Extract the [X, Y] coordinate from the center of the cell holding the provided text.  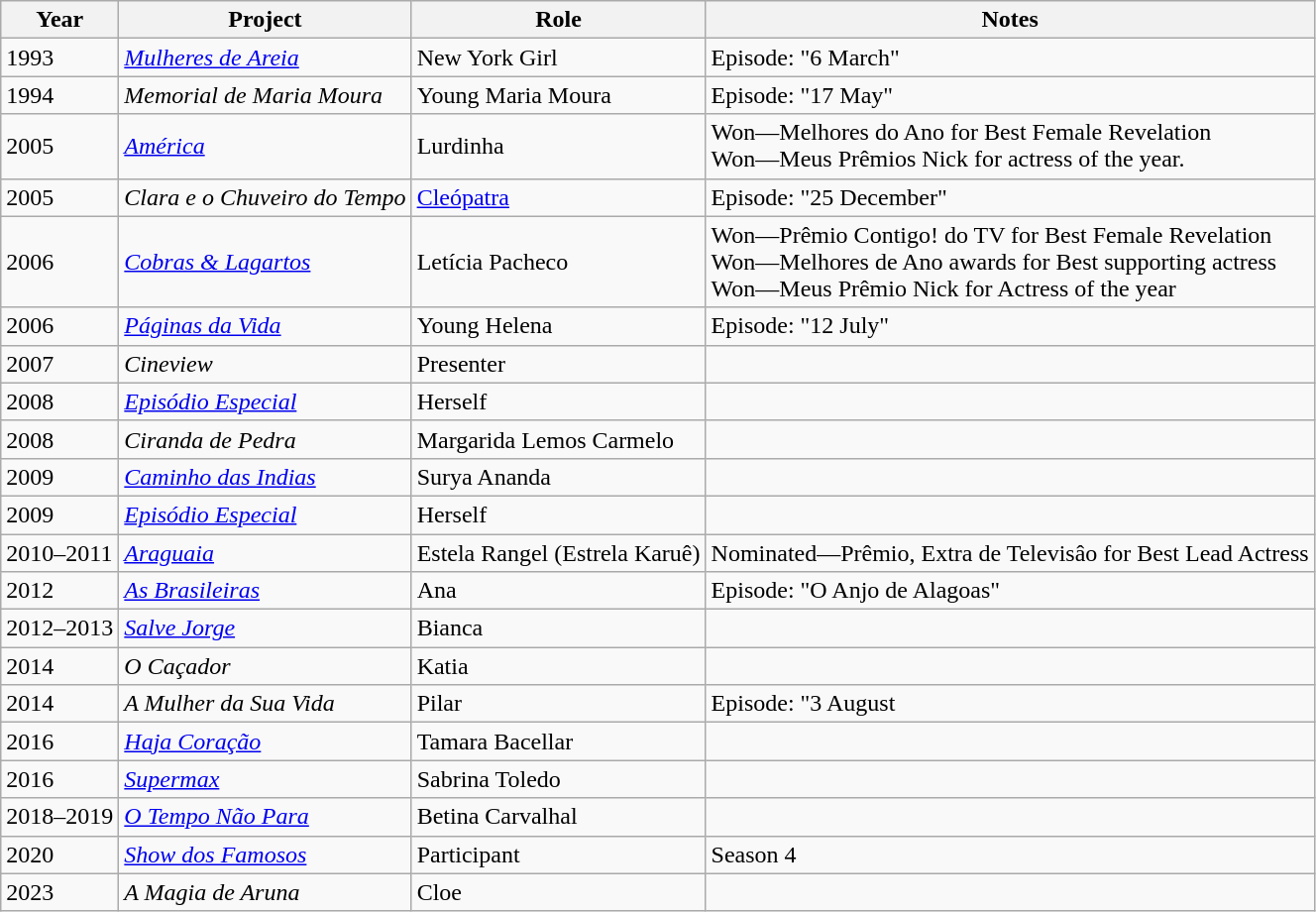
Caminho das Indias [266, 477]
Bianca [559, 628]
Supermax [266, 779]
Pilar [559, 704]
Role [559, 20]
O Tempo Não Para [266, 817]
Memorial de Maria Moura [266, 95]
2018–2019 [59, 817]
Year [59, 20]
Margarida Lemos Carmelo [559, 439]
Cleópatra [559, 197]
Clara e o Chuveiro do Tempo [266, 197]
Ciranda de Pedra [266, 439]
Episode: "3 August [1010, 704]
Young Maria Moura [559, 95]
Sabrina Toledo [559, 779]
Won—Melhores do Ano for Best Female RevelationWon—Meus Prêmios Nick for actress of the year. [1010, 147]
Betina Carvalhal [559, 817]
América [266, 147]
Project [266, 20]
Cobras & Lagartos [266, 262]
1993 [59, 57]
Participant [559, 855]
Ana [559, 591]
As Brasileiras [266, 591]
Cloe [559, 892]
2010–2011 [59, 552]
Letícia Pacheco [559, 262]
Episode: "6 March" [1010, 57]
Episode: "25 December" [1010, 197]
Cineview [266, 364]
Katia [559, 666]
Mulheres de Areia [266, 57]
Episode: "17 May" [1010, 95]
2007 [59, 364]
Tamara Bacellar [559, 741]
New York Girl [559, 57]
2020 [59, 855]
Salve Jorge [266, 628]
A Magia de Aruna [266, 892]
2012–2013 [59, 628]
Presenter [559, 364]
Nominated—Prêmio, Extra de Televisâo for Best Lead Actress [1010, 552]
Páginas da Vida [266, 326]
O Caçador [266, 666]
Notes [1010, 20]
Episode: "O Anjo de Alagoas" [1010, 591]
Episode: "12 July" [1010, 326]
Haja Coração [266, 741]
Estela Rangel (Estrela Karuê) [559, 552]
A Mulher da Sua Vida [266, 704]
Season 4 [1010, 855]
Show dos Famosos [266, 855]
1994 [59, 95]
Young Helena [559, 326]
2023 [59, 892]
2012 [59, 591]
Surya Ananda [559, 477]
Lurdinha [559, 147]
Araguaia [266, 552]
